Provide the (x, y) coordinate of the cell's center where the given text is located.  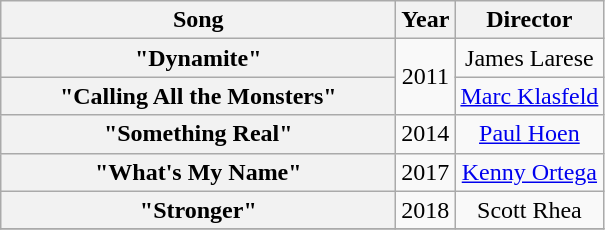
Paul Hoen (530, 134)
"Stronger" (198, 210)
Marc Klasfeld (530, 96)
2017 (426, 172)
"Dynamite" (198, 58)
2014 (426, 134)
2011 (426, 77)
"What's My Name" (198, 172)
Year (426, 20)
"Calling All the Monsters" (198, 96)
Director (530, 20)
2018 (426, 210)
Song (198, 20)
Kenny Ortega (530, 172)
"Something Real" (198, 134)
James Larese (530, 58)
Scott Rhea (530, 210)
